Identify which cell holds the provided text, then report its [X, Y] central coordinate. 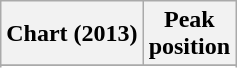
Chart (2013) [72, 34]
Peakposition [189, 34]
